Pinpoint the cell where the given text exists, returning its (x, y) midpoint coordinate. 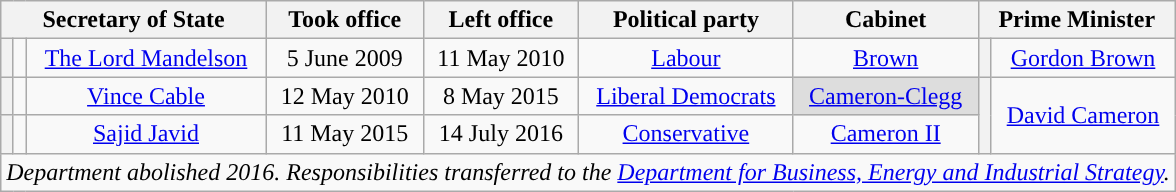
Left office (501, 20)
Cameron II (886, 134)
Secretary of State (134, 20)
12 May 2010 (344, 96)
Labour (686, 58)
Liberal Democrats (686, 96)
Prime Minister (1076, 20)
David Cameron (1084, 115)
Political party (686, 20)
Conservative (686, 134)
Sajid Javid (146, 134)
Cabinet (886, 20)
14 July 2016 (501, 134)
Cameron-Clegg (886, 96)
Department abolished 2016. Responsibilities transferred to the Department for Business, Energy and Industrial Strategy. (588, 172)
The Lord Mandelson (146, 58)
Brown (886, 58)
5 June 2009 (344, 58)
11 May 2015 (344, 134)
8 May 2015 (501, 96)
Vince Cable (146, 96)
11 May 2010 (501, 58)
Gordon Brown (1084, 58)
Took office (344, 20)
